Detect which cell encompasses the target text, then output its [x, y] center coordinate. 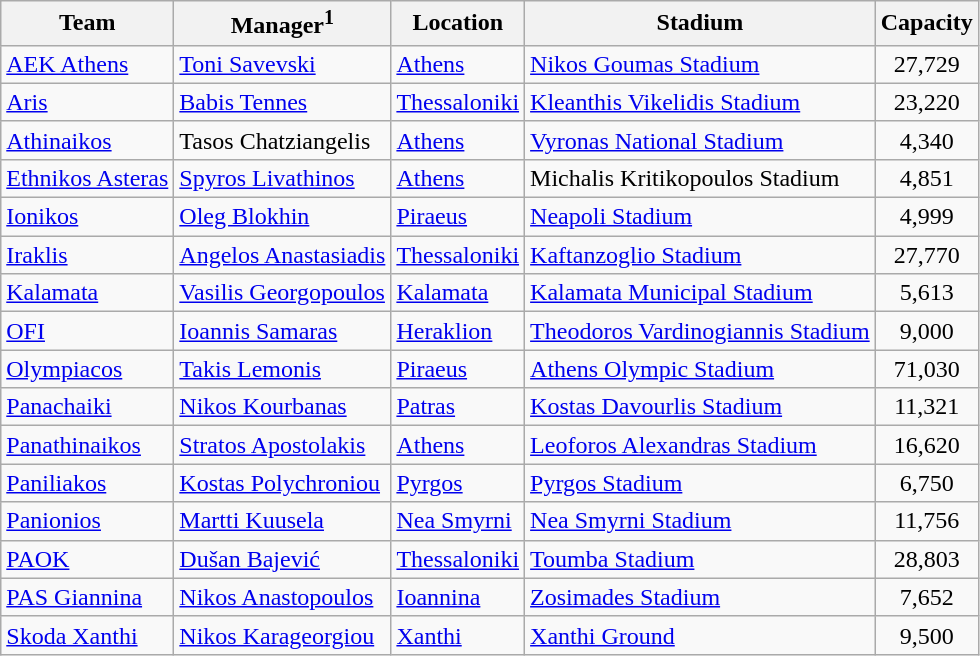
Babis Tennes [282, 102]
16,620 [926, 445]
Vyronas National Stadium [700, 140]
27,770 [926, 255]
Athens Olympic Stadium [700, 369]
Patras [458, 407]
Stadium [700, 24]
9,000 [926, 331]
Ioannina [458, 597]
28,803 [926, 559]
Kaftanzoglio Stadium [700, 255]
Nea Smyrni [458, 521]
Manager1 [282, 24]
9,500 [926, 635]
23,220 [926, 102]
Tasos Chatziangelis [282, 140]
71,030 [926, 369]
11,321 [926, 407]
Xanthi Ground [700, 635]
Capacity [926, 24]
Neapoli Stadium [700, 217]
Theodoros Vardinogiannis Stadium [700, 331]
PAS Giannina [88, 597]
Nikos Kourbanas [282, 407]
Kleanthis Vikelidis Stadium [700, 102]
4,851 [926, 178]
4,340 [926, 140]
Kalamata Municipal Stadium [700, 293]
Toumba Stadium [700, 559]
Angelos Anastasiadis [282, 255]
Nikos Goumas Stadium [700, 64]
Kostas Davourlis Stadium [700, 407]
Zosimades Stadium [700, 597]
Location [458, 24]
11,756 [926, 521]
Martti Kuusela [282, 521]
Panachaiki [88, 407]
AEK Athens [88, 64]
Nikos Anastopoulos [282, 597]
4,999 [926, 217]
Nea Smyrni Stadium [700, 521]
Panionios [88, 521]
Oleg Blokhin [282, 217]
Takis Lemonis [282, 369]
Paniliakos [88, 483]
Leoforos Alexandras Stadium [700, 445]
Nikos Karageorgiou [282, 635]
Heraklion [458, 331]
Pyrgos Stadium [700, 483]
Pyrgos [458, 483]
Panathinaikos [88, 445]
Spyros Livathinos [282, 178]
7,652 [926, 597]
Ioannis Samaras [282, 331]
6,750 [926, 483]
Olympiacos [88, 369]
Aris [88, 102]
Vasilis Georgopoulos [282, 293]
Ethnikos Asteras [88, 178]
Toni Savevski [282, 64]
Ionikos [88, 217]
Dušan Bajević [282, 559]
5,613 [926, 293]
Kostas Polychroniou [282, 483]
Stratos Apostolakis [282, 445]
Athinaikos [88, 140]
OFI [88, 331]
27,729 [926, 64]
Iraklis [88, 255]
Team [88, 24]
PAOK [88, 559]
Xanthi [458, 635]
Michalis Kritikopoulos Stadium [700, 178]
Skoda Xanthi [88, 635]
